For the text-containing cell, return its midpoint in [x, y] coordinate format. 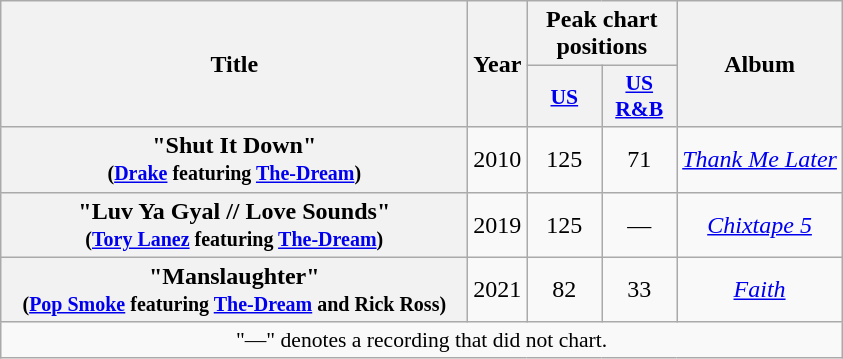
Chixtape 5 [760, 224]
Year [498, 64]
US [564, 96]
— [640, 224]
Peak chart positions [602, 34]
Album [760, 64]
2010 [498, 160]
2019 [498, 224]
"Luv Ya Gyal // Love Sounds" (Tory Lanez featuring The-Dream) [234, 224]
"Shut It Down" (Drake featuring The-Dream) [234, 160]
USR&B [640, 96]
Faith [760, 290]
82 [564, 290]
"—" denotes a recording that did not chart. [422, 340]
33 [640, 290]
71 [640, 160]
2021 [498, 290]
"Manslaughter" (Pop Smoke featuring The-Dream and Rick Ross) [234, 290]
Thank Me Later [760, 160]
Title [234, 64]
